From the cell containing the given text, extract its center point as [x, y] coordinate. 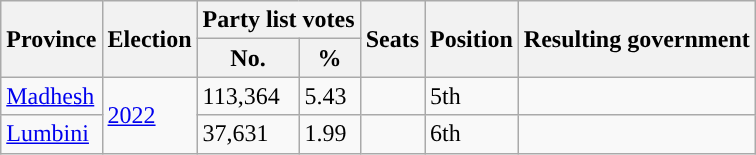
Position [472, 39]
113,364 [248, 96]
Party list votes [278, 20]
6th [472, 134]
5th [472, 96]
Madhesh [52, 96]
2022 [150, 115]
Province [52, 39]
No. [248, 58]
Election [150, 39]
Seats [392, 39]
1.99 [330, 134]
5.43 [330, 96]
37,631 [248, 134]
Lumbini [52, 134]
% [330, 58]
Resulting government [636, 39]
